Pinpoint the cell where the given text exists, returning its (X, Y) midpoint coordinate. 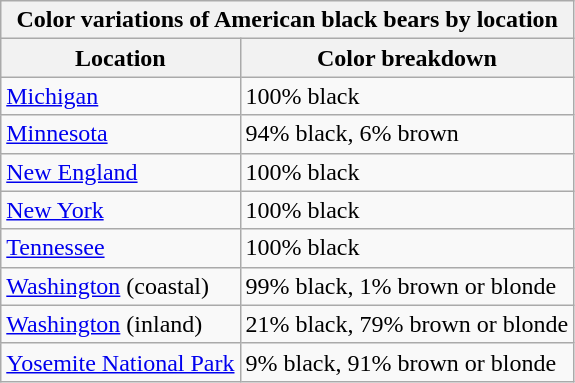
21% black, 79% brown or blonde (407, 324)
Washington (inland) (120, 324)
Location (120, 58)
Color variations of American black bears by location (288, 20)
Minnesota (120, 134)
Washington (coastal) (120, 286)
New England (120, 172)
Color breakdown (407, 58)
Michigan (120, 96)
Tennessee (120, 248)
94% black, 6% brown (407, 134)
New York (120, 210)
9% black, 91% brown or blonde (407, 362)
99% black, 1% brown or blonde (407, 286)
Yosemite National Park (120, 362)
